Search for the cell housing the specified text and yield its [X, Y] center coordinate. 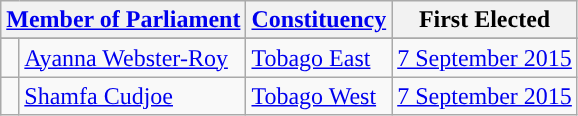
Shamfa Cudjoe [132, 96]
Constituency [319, 20]
Member of Parliament [124, 20]
Ayanna Webster-Roy [132, 58]
Tobago West [319, 96]
First Elected [485, 20]
Tobago East [319, 58]
